Locate the cell with the specified text and output its [x, y] center coordinate. 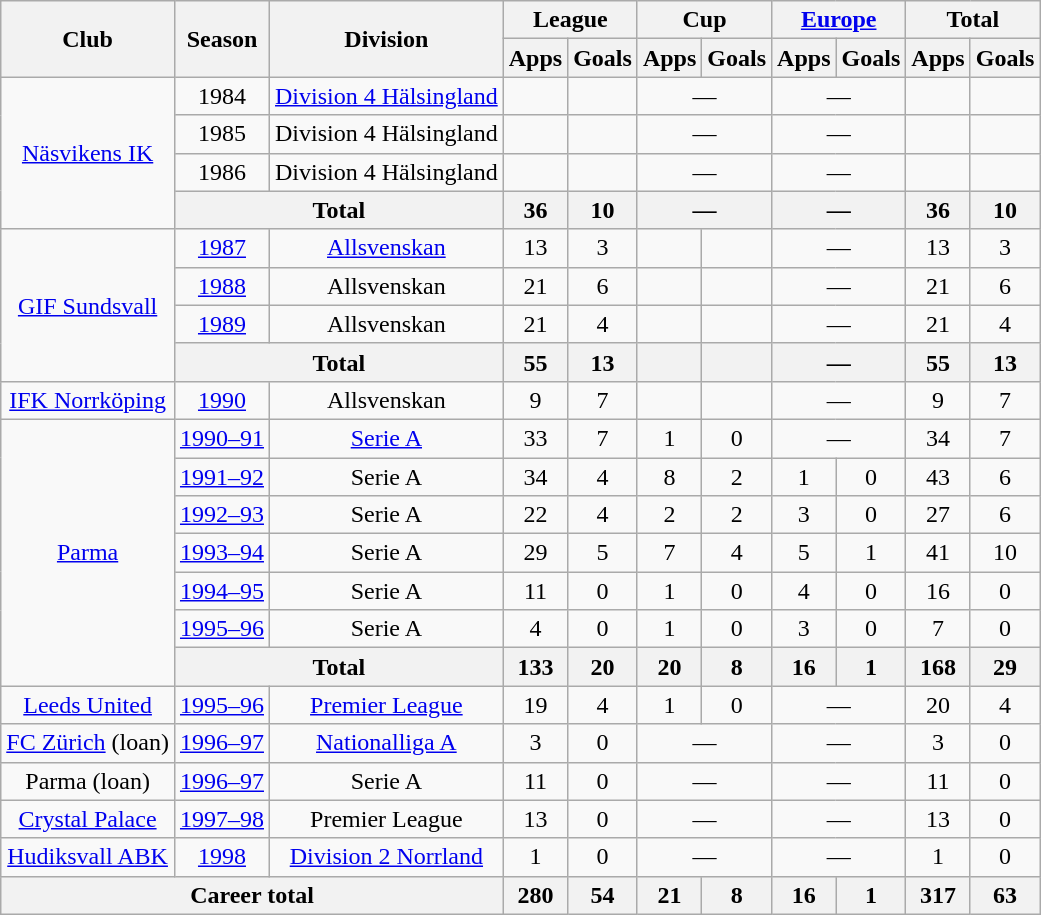
1985 [222, 134]
1992–93 [222, 515]
27 [938, 515]
Hudiksvall ABK [88, 857]
Nationalliga A [387, 743]
168 [938, 667]
19 [535, 705]
133 [535, 667]
Leeds United [88, 705]
Cup [704, 20]
1990 [222, 400]
GIF Sundsvall [88, 305]
Career total [252, 895]
54 [603, 895]
1993–94 [222, 553]
1988 [222, 286]
41 [938, 553]
Division [387, 39]
Club [88, 39]
1991–92 [222, 477]
Season [222, 39]
280 [535, 895]
Parma (loan) [88, 781]
317 [938, 895]
IFK Norrköping [88, 400]
Crystal Palace [88, 819]
1986 [222, 172]
Parma [88, 552]
1998 [222, 857]
1987 [222, 248]
22 [535, 515]
Europe [839, 20]
1989 [222, 324]
63 [1005, 895]
1994–95 [222, 591]
33 [535, 438]
1984 [222, 96]
Näsvikens IK [88, 153]
1997–98 [222, 819]
FC Zürich (loan) [88, 743]
Division 2 Norrland [387, 857]
League [570, 20]
43 [938, 477]
1990–91 [222, 438]
